From the cell containing the given text, extract its center point as [x, y] coordinate. 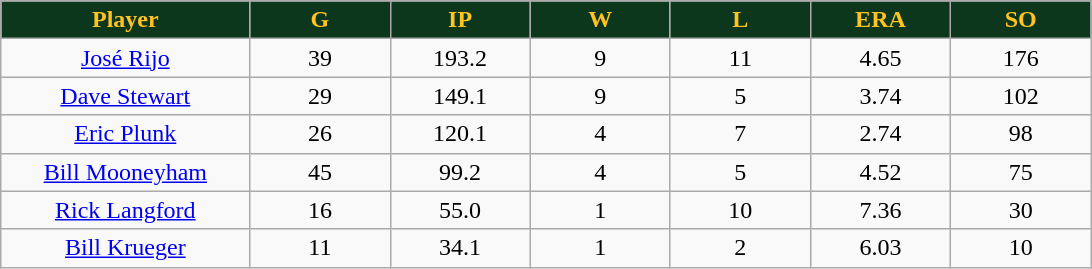
Rick Langford [126, 210]
4.52 [880, 172]
José Rijo [126, 58]
55.0 [460, 210]
6.03 [880, 248]
120.1 [460, 134]
IP [460, 20]
102 [1021, 96]
30 [1021, 210]
Bill Krueger [126, 248]
16 [320, 210]
98 [1021, 134]
7 [740, 134]
176 [1021, 58]
149.1 [460, 96]
G [320, 20]
99.2 [460, 172]
45 [320, 172]
29 [320, 96]
Player [126, 20]
W [600, 20]
3.74 [880, 96]
26 [320, 134]
7.36 [880, 210]
2.74 [880, 134]
SO [1021, 20]
34.1 [460, 248]
39 [320, 58]
2 [740, 248]
Eric Plunk [126, 134]
75 [1021, 172]
Bill Mooneyham [126, 172]
Dave Stewart [126, 96]
4.65 [880, 58]
193.2 [460, 58]
L [740, 20]
ERA [880, 20]
